Find where the given text appears and provide that cell's center as [x, y] coordinate. 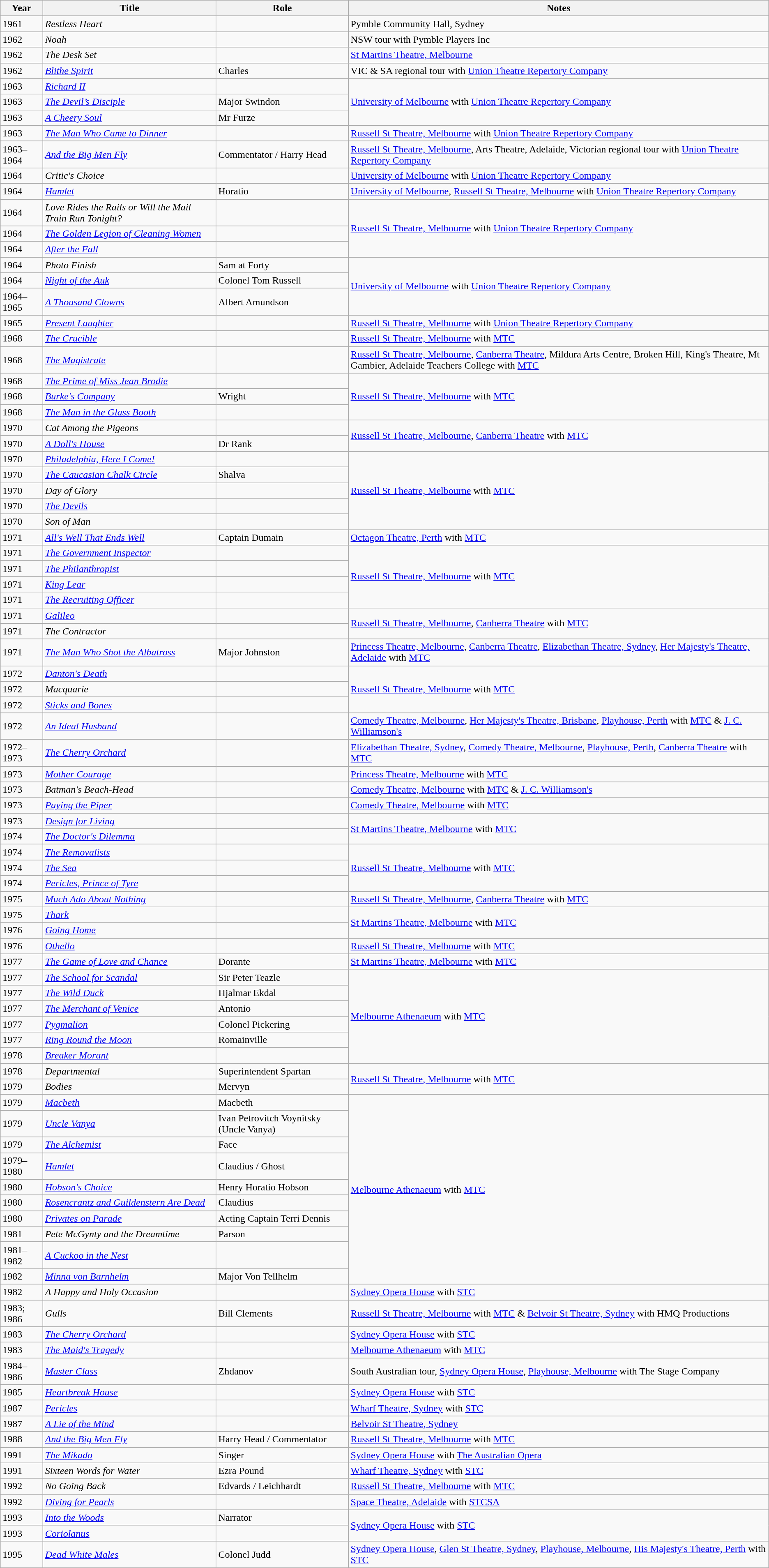
Diving for Pearls [129, 1502]
The Contractor [129, 631]
A Cheery Soul [129, 118]
The Merchant of Venice [129, 1008]
Mr Furze [282, 118]
Son of Man [129, 522]
Narrator [282, 1517]
Thark [129, 915]
Going Home [129, 930]
Noah [129, 39]
Heartbreak House [129, 1393]
1979–1980 [21, 1166]
1995 [21, 1554]
Antonio [282, 1008]
Zhdanov [282, 1372]
Sir Peter Teazle [282, 977]
Princess Theatre, Melbourne with MTC [559, 774]
No Going Back [129, 1486]
After the Fall [129, 249]
Russell St Theatre, Melbourne, Arts Theatre, Adelaide, Victorian regional tour with Union Theatre Repertory Company [559, 154]
Much Ado About Nothing [129, 899]
Russell St Theatre, Melbourne with MTC & Belvoir St Theatre, Sydney with HMQ Productions [559, 1313]
Pygmalion [129, 1024]
1983; 1986 [21, 1313]
St Martins Theatre, Melbourne [559, 55]
Galileo [129, 616]
Space Theatre, Adelaide with STCSA [559, 1502]
Harry Head / Commentator [282, 1439]
Major Johnston [282, 653]
Cat Among the Pigeons [129, 428]
Princess Theatre, Melbourne, Canberra Theatre, Elizabethan Theatre, Sydney, Her Majesty's Theatre, Adelaide with MTC [559, 653]
Octagon Theatre, Perth with MTC [559, 537]
Burke's Company [129, 397]
Night of the Auk [129, 281]
Pymble Community Hall, Sydney [559, 24]
1965 [21, 323]
The Man in the Glass Booth [129, 412]
Superintendent Spartan [282, 1071]
Comedy Theatre, Melbourne with MTC & J. C. Williamson's [559, 790]
Commentator / Harry Head [282, 154]
Acting Captain Terri Dennis [282, 1218]
Love Rides the Rails or Will the Mail Train Run Tonight? [129, 212]
Edvards / Leichhardt [282, 1486]
Present Laughter [129, 323]
A Lie of the Mind [129, 1424]
A Thousand Clowns [129, 302]
Horatio [282, 191]
The Government Inspector [129, 553]
The Prime of Miss Jean Brodie [129, 381]
Colonel Judd [282, 1554]
Bodies [129, 1087]
Parson [282, 1234]
The Doctor's Dilemma [129, 837]
Russell St Theatre, Melbourne, Canberra Theatre, Mildura Arts Centre, Broken Hill, King's Theatre, Mt Gambier, Adelaide Teachers College with MTC [559, 360]
Notes [559, 8]
A Happy and Holy Occasion [129, 1292]
NSW tour with Pymble Players Inc [559, 39]
Day of Glory [129, 490]
Bill Clements [282, 1313]
A Doll's House [129, 443]
The Crucible [129, 339]
Sydney Opera House with The Australian Opera [559, 1455]
Breaker Morant [129, 1056]
1981–1982 [21, 1255]
The Alchemist [129, 1145]
Pericles, Prince of Tyre [129, 883]
The Man Who Came to Dinner [129, 133]
The School for Scandal [129, 977]
Critic's Choice [129, 175]
Sticks and Bones [129, 705]
The Magistrate [129, 360]
Ezra Pound [282, 1471]
The Philanthropist [129, 569]
Dead White Males [129, 1554]
Comedy Theatre, Melbourne, Her Majesty's Theatre, Brisbane, Playhouse, Perth with MTC & J. C. Williamson's [559, 726]
An Ideal Husband [129, 726]
Charles [282, 71]
1981 [21, 1234]
Mervyn [282, 1087]
Coriolanus [129, 1533]
Sam at Forty [282, 265]
Title [129, 8]
The Recruiting Officer [129, 600]
Albert Amundson [282, 302]
Hobson's Choice [129, 1187]
Colonel Pickering [282, 1024]
Sixteen Words for Water [129, 1471]
Macquarie [129, 689]
South Australian tour, Sydney Opera House, Playhouse, Melbourne with The Stage Company [559, 1372]
1984–1986 [21, 1372]
Into the Woods [129, 1517]
Gulls [129, 1313]
Shalva [282, 475]
1964–1965 [21, 302]
1963–1964 [21, 154]
The Maid's Tragedy [129, 1350]
Comedy Theatre, Melbourne with MTC [559, 805]
Rosencrantz and Guildenstern Are Dead [129, 1203]
Year [21, 8]
University of Melbourne, Russell St Theatre, Melbourne with Union Theatre Repertory Company [559, 191]
The Man Who Shot the Albatross [129, 653]
Colonel Tom Russell [282, 281]
Claudius [282, 1203]
Batman's Beach-Head [129, 790]
Dr Rank [282, 443]
The Removalists [129, 852]
Minna von Barnhelm [129, 1276]
VIC & SA regional tour with Union Theatre Repertory Company [559, 71]
Blithe Spirit [129, 71]
Master Class [129, 1372]
Singer [282, 1455]
Sydney Opera House, Glen St Theatre, Sydney, Playhouse, Melbourne, His Majesty's Theatre, Perth with STC [559, 1554]
Dorante [282, 962]
Danton's Death [129, 673]
Design for Living [129, 821]
1961 [21, 24]
Privates on Parade [129, 1218]
1972–1973 [21, 753]
Claudius / Ghost [282, 1166]
Uncle Vanya [129, 1123]
Elizabethan Theatre, Sydney, Comedy Theatre, Melbourne, Playhouse, Perth, Canberra Theatre with MTC [559, 753]
Romainville [282, 1040]
Photo Finish [129, 265]
Ring Round the Moon [129, 1040]
Pericles [129, 1408]
The Desk Set [129, 55]
The Golden Legion of Cleaning Women [129, 234]
Henry Horatio Hobson [282, 1187]
1988 [21, 1439]
The Devil’s Disciple [129, 102]
Philadelphia, Here I Come! [129, 459]
Othello [129, 946]
Belvoir St Theatre, Sydney [559, 1424]
Role [282, 8]
All's Well That Ends Well [129, 537]
The Sea [129, 868]
Richard II [129, 86]
Major Von Tellhelm [282, 1276]
Paying the Piper [129, 805]
Mother Courage [129, 774]
Major Swindon [282, 102]
The Devils [129, 506]
Departmental [129, 1071]
A Cuckoo in the Nest [129, 1255]
The Game of Love and Chance [129, 962]
Face [282, 1145]
Captain Dumain [282, 537]
Restless Heart [129, 24]
The Caucasian Chalk Circle [129, 475]
The Wild Duck [129, 993]
Wright [282, 397]
1985 [21, 1393]
Hjalmar Ekdal [282, 993]
Pete McGynty and the Dreamtime [129, 1234]
Ivan Petrovitch Voynitsky (Uncle Vanya) [282, 1123]
The Mikado [129, 1455]
King Lear [129, 584]
